Pinpoint the cell where the given text exists, returning its (X, Y) midpoint coordinate. 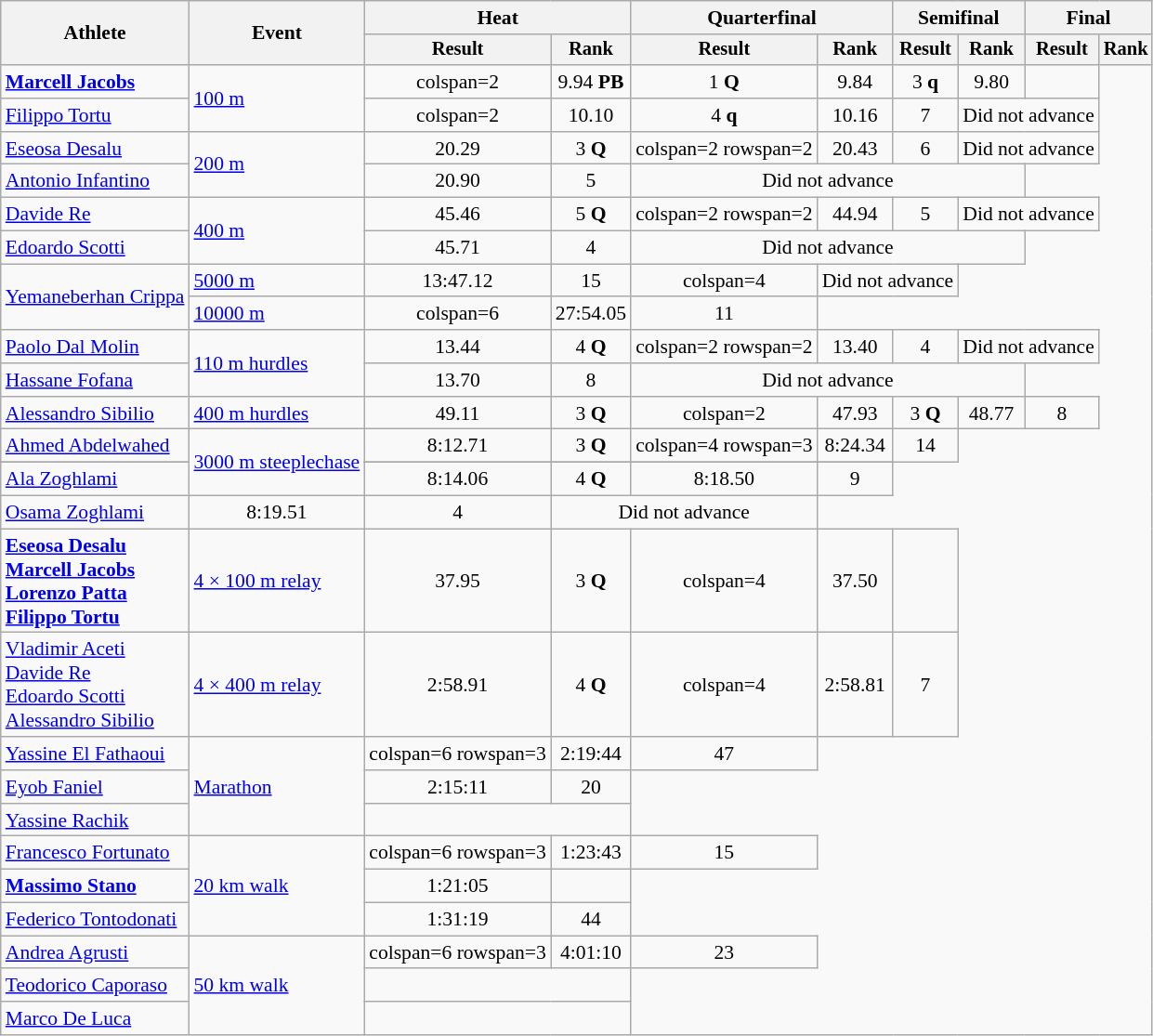
13.70 (457, 380)
20.29 (457, 149)
2:19:44 (591, 754)
Yassine El Fathaoui (95, 754)
10.10 (591, 115)
1:23:43 (591, 853)
Alessandro Sibilio (95, 413)
5 Q (591, 215)
Francesco Fortunato (95, 853)
10.16 (855, 115)
1 Q (725, 82)
1:31:19 (457, 920)
2:15:11 (457, 787)
10000 m (277, 314)
Athlete (95, 33)
13.40 (855, 347)
27:54.05 (591, 314)
3000 m steeplechase (277, 463)
13:47.12 (457, 281)
Quarterfinal (762, 18)
45.46 (457, 215)
Federico Tontodonati (95, 920)
Filippo Tortu (95, 115)
4 q (725, 115)
1:21:05 (457, 886)
50 km walk (277, 985)
Yemaneberhan Crippa (95, 297)
Marathon (277, 786)
37.95 (457, 581)
9.94 PB (591, 82)
48.77 (991, 413)
20.90 (457, 181)
Heat (498, 18)
colspan=4 rowspan=3 (725, 446)
11 (725, 314)
100 m (277, 98)
Massimo Stano (95, 886)
Semifinal (959, 18)
Final (1089, 18)
Marcell Jacobs (95, 82)
4:01:10 (591, 952)
200 m (277, 165)
2:58.81 (855, 685)
Hassane Fofana (95, 380)
20.43 (855, 149)
9.80 (991, 82)
20 km walk (277, 886)
47.93 (855, 413)
Eseosa Desalu (95, 149)
5000 m (277, 281)
4 × 400 m relay (277, 685)
9 (855, 479)
14 (925, 446)
colspan=6 (457, 314)
44.94 (855, 215)
8:24.34 (855, 446)
6 (925, 149)
Ahmed Abdelwahed (95, 446)
Yassine Rachik (95, 820)
Event (277, 33)
Eseosa DesaluMarcell JacobsLorenzo PattaFilippo Tortu (95, 581)
8:14.06 (457, 479)
Edoardo Scotti (95, 248)
Davide Re (95, 215)
8:12.71 (457, 446)
20 (591, 787)
400 m (277, 230)
Marco De Luca (95, 1018)
Ala Zoghlami (95, 479)
Vladimir AcetiDavide ReEdoardo ScottiAlessandro Sibilio (95, 685)
2:58.91 (457, 685)
8:19.51 (277, 513)
9.84 (855, 82)
3 q (925, 82)
Paolo Dal Molin (95, 347)
4 × 100 m relay (277, 581)
8:18.50 (725, 479)
45.71 (457, 248)
47 (725, 754)
Eyob Faniel (95, 787)
Andrea Agrusti (95, 952)
37.50 (855, 581)
23 (725, 952)
110 m hurdles (277, 362)
49.11 (457, 413)
Teodorico Caporaso (95, 986)
Antonio Infantino (95, 181)
400 m hurdles (277, 413)
Osama Zoghlami (95, 513)
44 (591, 920)
13.44 (457, 347)
